Return (X, Y) of the center of cell containing provided text 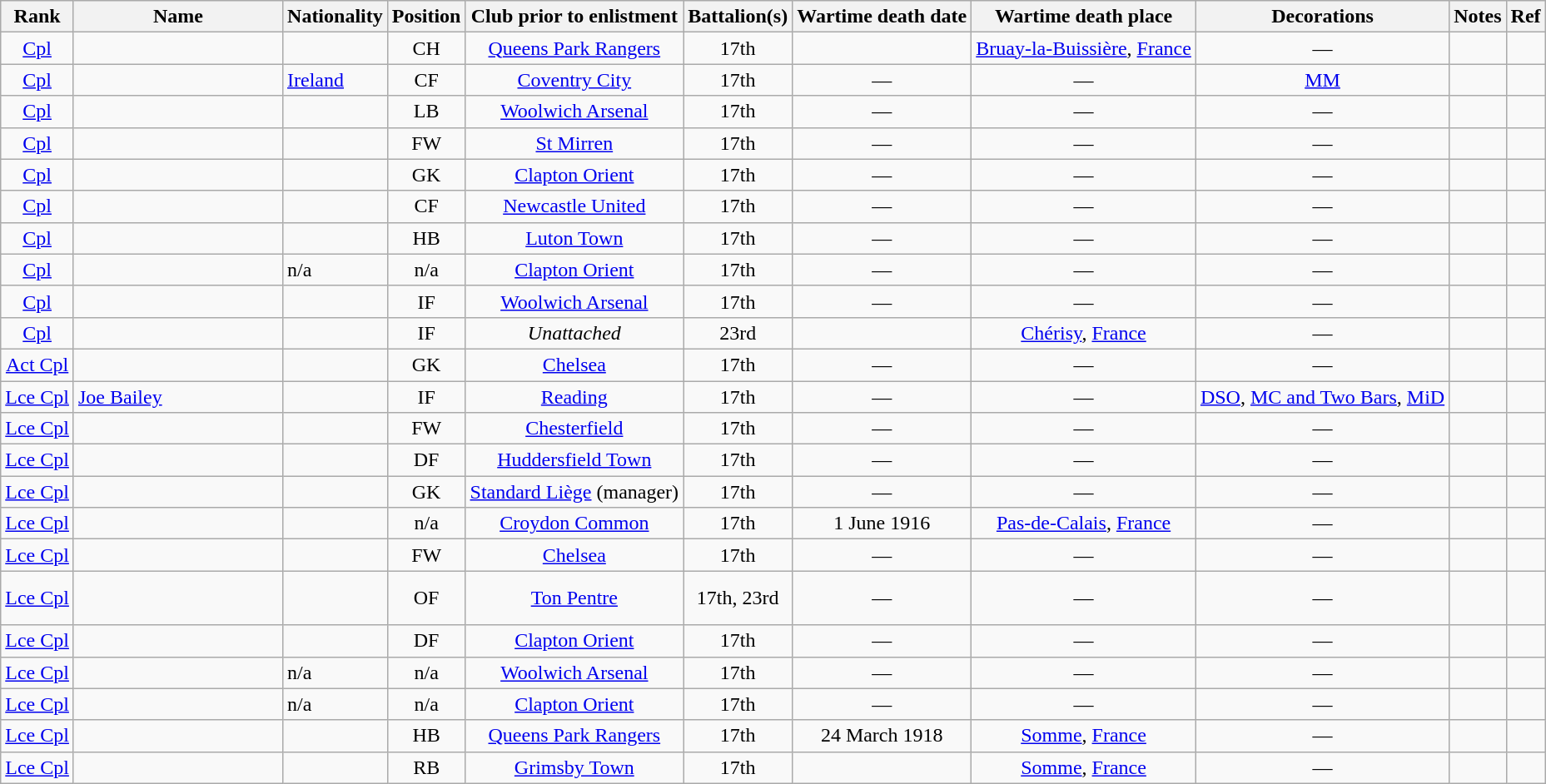
Wartime death place (1084, 17)
1 June 1916 (882, 523)
Position (426, 17)
Name (178, 17)
Rank (37, 17)
CH (426, 48)
OF (426, 598)
Ref (1525, 17)
Bruay-la-Buissière, France (1084, 48)
Coventry City (574, 80)
Newcastle United (574, 206)
Notes (1478, 17)
Act Cpl (37, 365)
St Mirren (574, 143)
Luton Town (574, 238)
MM (1322, 80)
Croydon Common (574, 523)
Battalion(s) (738, 17)
DSO, MC and Two Bars, MiD (1322, 397)
Unattached (574, 333)
23rd (738, 333)
Club prior to enlistment (574, 17)
Decorations (1322, 17)
Reading (574, 397)
Pas-de-Calais, France (1084, 523)
Nationality (336, 17)
Chesterfield (574, 429)
RB (426, 767)
Ton Pentre (574, 598)
17th, 23rd (738, 598)
Huddersfield Town (574, 460)
Ireland (336, 80)
Grimsby Town (574, 767)
LB (426, 112)
Wartime death date (882, 17)
Standard Liège (manager) (574, 492)
Chérisy, France (1084, 333)
24 March 1918 (882, 736)
Joe Bailey (178, 397)
